Find where the given text appears and provide that cell's center as (X, Y) coordinate. 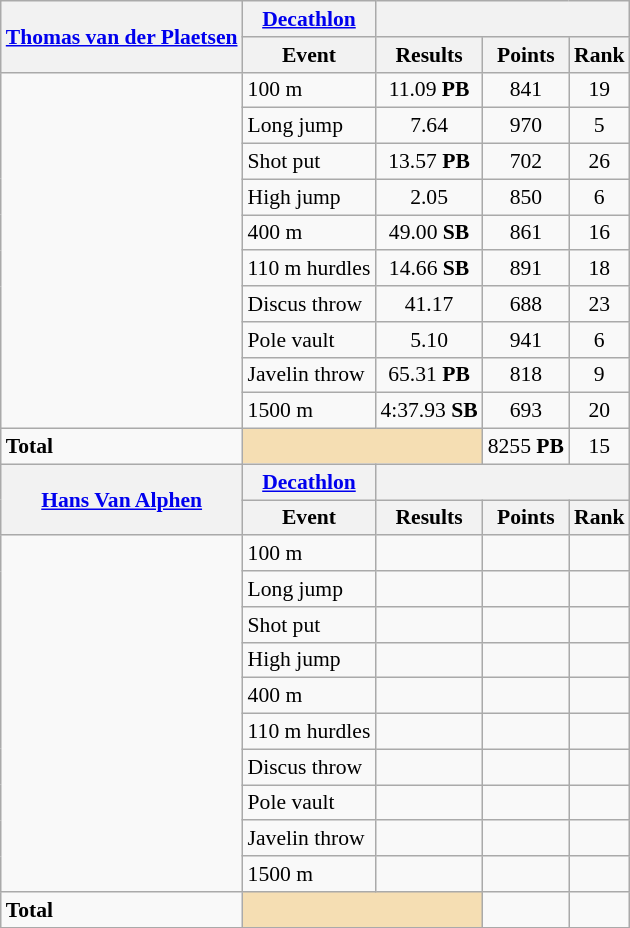
850 (526, 197)
688 (526, 304)
Hans Van Alphen (122, 500)
41.17 (428, 304)
4:37.93 SB (428, 411)
13.57 PB (428, 162)
65.31 PB (428, 375)
5 (600, 126)
26 (600, 162)
941 (526, 340)
15 (600, 447)
702 (526, 162)
18 (600, 269)
9 (600, 375)
8255 PB (526, 447)
11.09 PB (428, 90)
2.05 (428, 197)
818 (526, 375)
7.64 (428, 126)
20 (600, 411)
693 (526, 411)
970 (526, 126)
Thomas van der Plaetsen (122, 36)
14.66 SB (428, 269)
19 (600, 90)
23 (600, 304)
5.10 (428, 340)
861 (526, 233)
49.00 SB (428, 233)
891 (526, 269)
16 (600, 233)
841 (526, 90)
